Capture the cell that displays the provided text and extract its [X, Y] central coordinate. 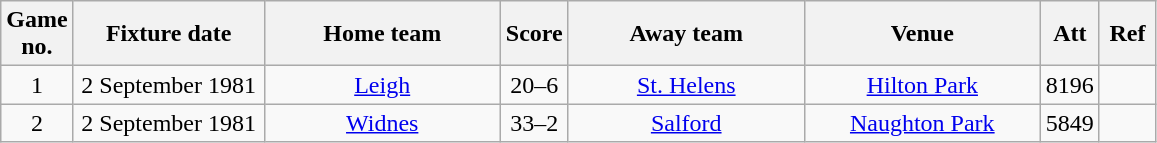
Salford [686, 123]
1 [37, 85]
Game no. [37, 34]
Away team [686, 34]
5849 [1070, 123]
Ref [1127, 34]
Naughton Park [922, 123]
Fixture date [168, 34]
8196 [1070, 85]
Leigh [382, 85]
Att [1070, 34]
2 [37, 123]
Hilton Park [922, 85]
33–2 [534, 123]
Score [534, 34]
Venue [922, 34]
Home team [382, 34]
20–6 [534, 85]
Widnes [382, 123]
St. Helens [686, 85]
